Search for the cell housing the specified text and yield its (x, y) center coordinate. 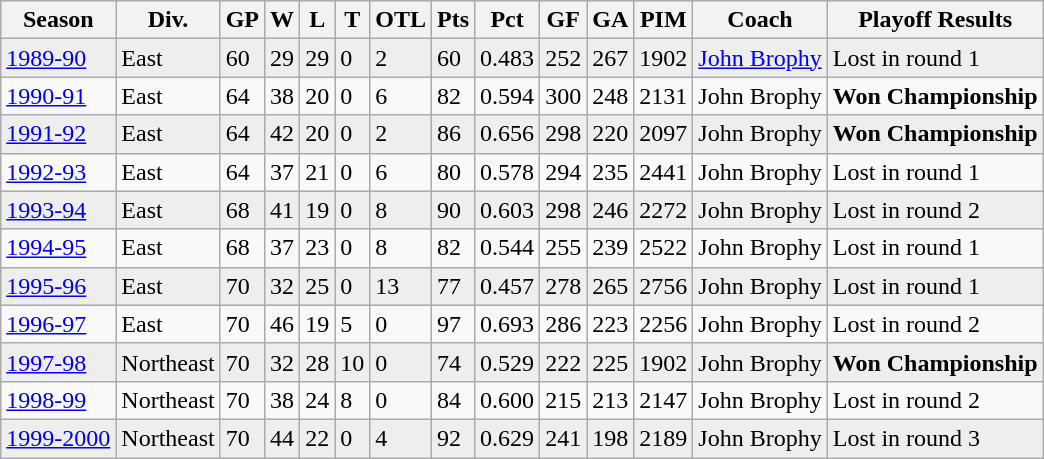
13 (401, 286)
2441 (664, 172)
92 (454, 438)
1989-90 (58, 58)
44 (282, 438)
T (352, 20)
Playoff Results (935, 20)
1992-93 (58, 172)
GF (564, 20)
225 (610, 362)
2256 (664, 324)
239 (610, 248)
0.594 (508, 96)
PIM (664, 20)
220 (610, 134)
GA (610, 20)
2522 (664, 248)
267 (610, 58)
5 (352, 324)
Season (58, 20)
246 (610, 210)
0.457 (508, 286)
252 (564, 58)
2147 (664, 400)
2097 (664, 134)
90 (454, 210)
223 (610, 324)
84 (454, 400)
300 (564, 96)
28 (318, 362)
1994-95 (58, 248)
77 (454, 286)
222 (564, 362)
L (318, 20)
97 (454, 324)
0.600 (508, 400)
241 (564, 438)
265 (610, 286)
80 (454, 172)
Div. (168, 20)
0.483 (508, 58)
25 (318, 286)
23 (318, 248)
Pct (508, 20)
21 (318, 172)
198 (610, 438)
OTL (401, 20)
Coach (760, 20)
24 (318, 400)
2756 (664, 286)
278 (564, 286)
0.529 (508, 362)
0.656 (508, 134)
GP (242, 20)
86 (454, 134)
42 (282, 134)
255 (564, 248)
213 (610, 400)
0.629 (508, 438)
4 (401, 438)
Pts (454, 20)
22 (318, 438)
1990-91 (58, 96)
0.544 (508, 248)
Lost in round 3 (935, 438)
215 (564, 400)
2272 (664, 210)
2189 (664, 438)
286 (564, 324)
1999-2000 (58, 438)
W (282, 20)
41 (282, 210)
46 (282, 324)
10 (352, 362)
0.578 (508, 172)
74 (454, 362)
294 (564, 172)
1995-96 (58, 286)
248 (610, 96)
2131 (664, 96)
0.693 (508, 324)
0.603 (508, 210)
1993-94 (58, 210)
235 (610, 172)
1996-97 (58, 324)
1998-99 (58, 400)
1991-92 (58, 134)
1997-98 (58, 362)
